From the cell containing the given text, extract its center point as (x, y) coordinate. 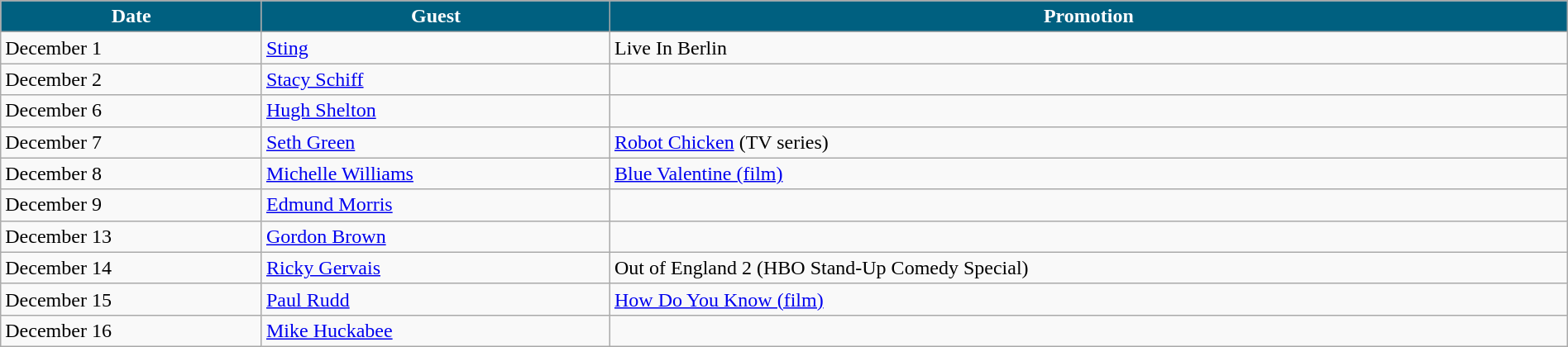
Out of England 2 (HBO Stand-Up Comedy Special) (1088, 268)
December 13 (131, 236)
December 8 (131, 173)
December 9 (131, 205)
December 14 (131, 268)
Michelle Williams (435, 173)
Blue Valentine (film) (1088, 173)
Promotion (1088, 17)
Stacy Schiff (435, 79)
Mike Huckabee (435, 330)
Seth Green (435, 142)
Robot Chicken (TV series) (1088, 142)
Date (131, 17)
How Do You Know (film) (1088, 299)
Edmund Morris (435, 205)
Hugh Shelton (435, 111)
December 15 (131, 299)
Sting (435, 48)
December 6 (131, 111)
Live In Berlin (1088, 48)
December 2 (131, 79)
December 1 (131, 48)
Guest (435, 17)
Paul Rudd (435, 299)
December 16 (131, 330)
December 7 (131, 142)
Gordon Brown (435, 236)
Ricky Gervais (435, 268)
